From the cell containing the given text, extract its center point as (x, y) coordinate. 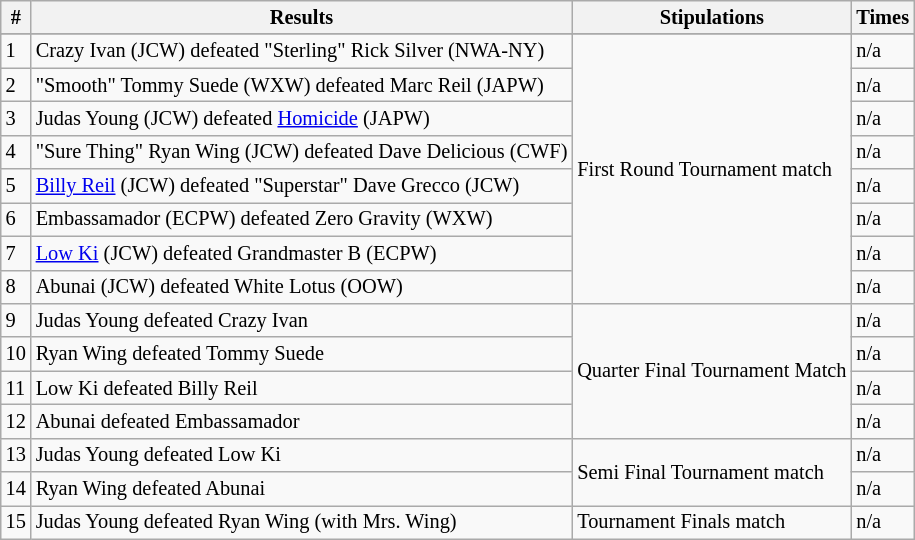
Crazy Ivan (JCW) defeated "Sterling" Rick Silver (NWA-NY) (302, 51)
# (16, 17)
Judas Young defeated Crazy Ivan (302, 320)
2 (16, 85)
Low Ki (JCW) defeated Grandmaster B (ECPW) (302, 253)
Ryan Wing defeated Tommy Suede (302, 354)
Tournament Finals match (712, 522)
12 (16, 421)
6 (16, 219)
10 (16, 354)
Times (882, 17)
Abunai (JCW) defeated White Lotus (OOW) (302, 287)
Results (302, 17)
8 (16, 287)
Stipulations (712, 17)
9 (16, 320)
Quarter Final Tournament Match (712, 370)
Semi Final Tournament match (712, 472)
11 (16, 388)
3 (16, 118)
Embassamador (ECPW) defeated Zero Gravity (WXW) (302, 219)
"Smooth" Tommy Suede (WXW) defeated Marc Reil (JAPW) (302, 85)
Billy Reil (JCW) defeated "Superstar" Dave Grecco (JCW) (302, 186)
Judas Young (JCW) defeated Homicide (JAPW) (302, 118)
15 (16, 522)
14 (16, 489)
1 (16, 51)
5 (16, 186)
First Round Tournament match (712, 168)
Judas Young defeated Ryan Wing (with Mrs. Wing) (302, 522)
"Sure Thing" Ryan Wing (JCW) defeated Dave Delicious (CWF) (302, 152)
7 (16, 253)
Ryan Wing defeated Abunai (302, 489)
4 (16, 152)
Abunai defeated Embassamador (302, 421)
13 (16, 455)
Low Ki defeated Billy Reil (302, 388)
Judas Young defeated Low Ki (302, 455)
